Scan for the cell matching the given text and deliver its [X, Y] coordinate at center. 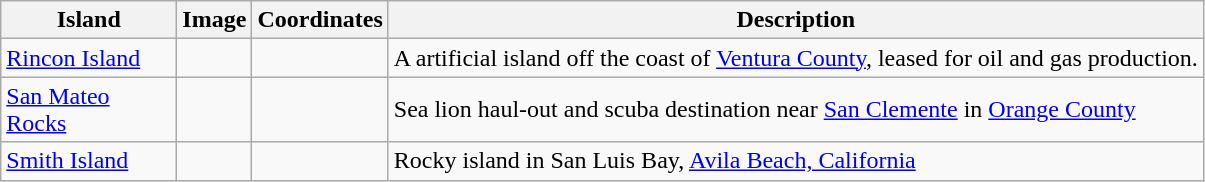
Description [796, 20]
A artificial island off the coast of Ventura County, leased for oil and gas production. [796, 58]
Image [214, 20]
Smith Island [89, 161]
Rincon Island [89, 58]
Sea lion haul-out and scuba destination near San Clemente in Orange County [796, 110]
Island [89, 20]
Coordinates [320, 20]
San Mateo Rocks [89, 110]
Rocky island in San Luis Bay, Avila Beach, California [796, 161]
